Pinpoint the cell where the given text exists, returning its [x, y] midpoint coordinate. 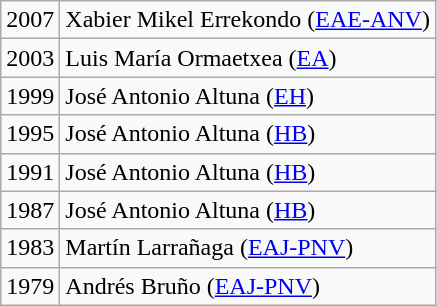
1995 [30, 134]
2003 [30, 58]
1991 [30, 172]
1999 [30, 96]
Martín Larrañaga (EAJ-PNV) [248, 248]
Andrés Bruño (EAJ-PNV) [248, 286]
1983 [30, 248]
Luis María Ormaetxea (EA) [248, 58]
1987 [30, 210]
1979 [30, 286]
Xabier Mikel Errekondo (EAE-ANV) [248, 20]
2007 [30, 20]
José Antonio Altuna (EH) [248, 96]
